Capture the cell that displays the provided text and extract its (x, y) central coordinate. 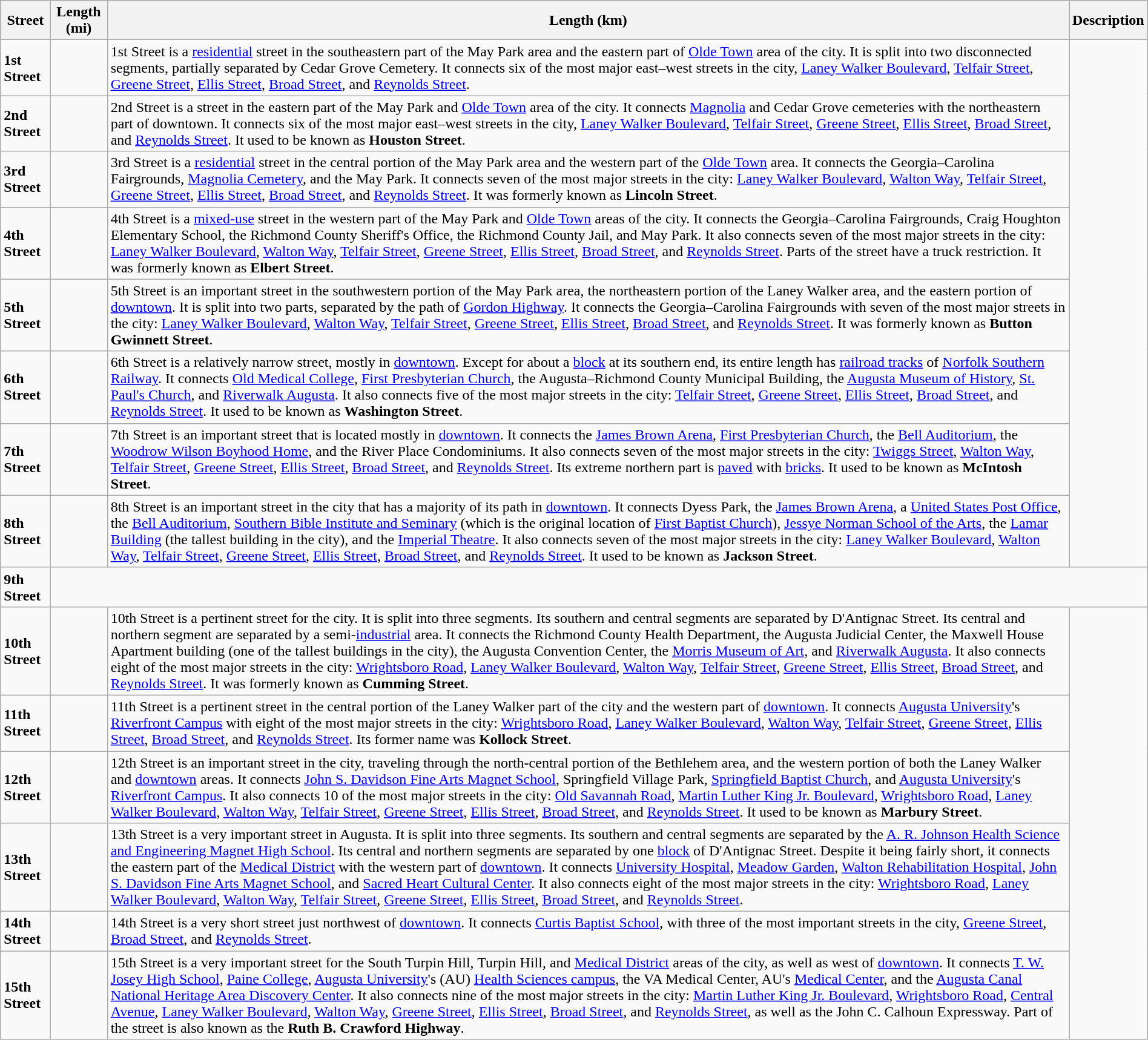
Length (mi) (79, 21)
Street (25, 21)
12th Street (25, 787)
5th Street (25, 315)
10th Street (25, 651)
15th Street (25, 995)
3rd Street (25, 179)
11th Street (25, 723)
4th Street (25, 243)
13th Street (25, 867)
14th Street (25, 931)
2nd Street (25, 123)
Description (1109, 21)
7th Street (25, 459)
Length (km) (588, 21)
6th Street (25, 387)
8th Street (25, 532)
9th Street (25, 587)
1st Street (25, 68)
